Capture the cell that displays the provided text and extract its [x, y] central coordinate. 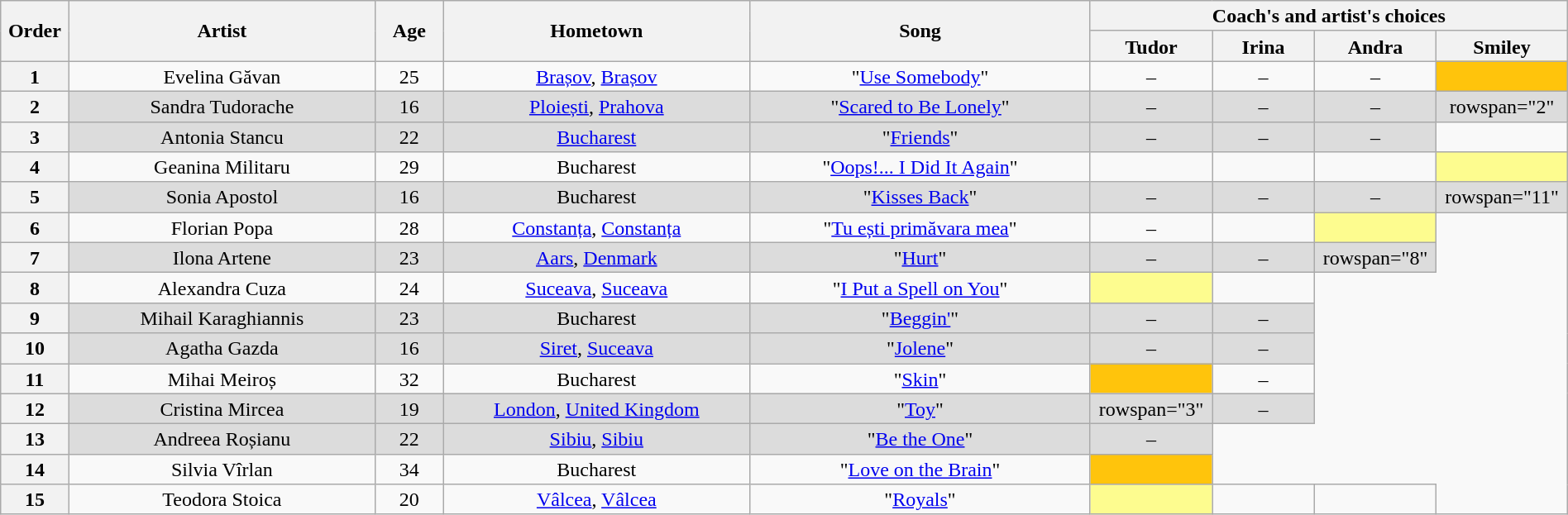
4 [35, 167]
Agatha Gazda [222, 349]
Silvia Vîrlan [222, 470]
24 [409, 288]
"Kisses Back" [920, 197]
Tudor [1151, 46]
Suceava, Suceava [597, 288]
"Love on the Brain" [920, 470]
Andra [1374, 46]
Artist [222, 31]
10 [35, 349]
3 [35, 137]
Antonia Stancu [222, 137]
rowspan="11" [1502, 197]
Geanina Militaru [222, 167]
Smiley [1502, 46]
Age [409, 31]
"Use Somebody" [920, 76]
25 [409, 76]
Order [35, 31]
20 [409, 499]
Alexandra Cuza [222, 288]
Irina [1264, 46]
12 [35, 408]
"Beggin'" [920, 317]
Andreea Roșianu [222, 440]
"Tu ești primăvara mea" [920, 228]
15 [35, 499]
Brașov, Brașov [597, 76]
Teodora Stoica [222, 499]
Vâlcea, Vâlcea [597, 499]
29 [409, 167]
2 [35, 106]
1 [35, 76]
Florian Popa [222, 228]
"Be the One" [920, 440]
"Hurt" [920, 258]
Sibiu, Sibiu [597, 440]
9 [35, 317]
5 [35, 197]
13 [35, 440]
34 [409, 470]
Song [920, 31]
"Toy" [920, 408]
Coach's and artist's choices [1328, 17]
6 [35, 228]
8 [35, 288]
rowspan="8" [1374, 258]
"Skin" [920, 379]
Sonia Apostol [222, 197]
"Scared to Be Lonely" [920, 106]
"I Put a Spell on You" [920, 288]
Ploiești, Prahova [597, 106]
Constanța, Constanța [597, 228]
7 [35, 258]
London, United Kingdom [597, 408]
rowspan="2" [1502, 106]
Hometown [597, 31]
19 [409, 408]
32 [409, 379]
Aars, Denmark [597, 258]
Evelina Găvan [222, 76]
Cristina Mircea [222, 408]
28 [409, 228]
"Friends" [920, 137]
"Royals" [920, 499]
Mihai Meiroș [222, 379]
Mihail Karaghiannis [222, 317]
11 [35, 379]
Ilona Artene [222, 258]
"Jolene" [920, 349]
Siret, Suceava [597, 349]
"Oops!... I Did It Again" [920, 167]
Sandra Tudorache [222, 106]
14 [35, 470]
rowspan="3" [1151, 408]
